Detect which cell encompasses the target text, then output its [x, y] center coordinate. 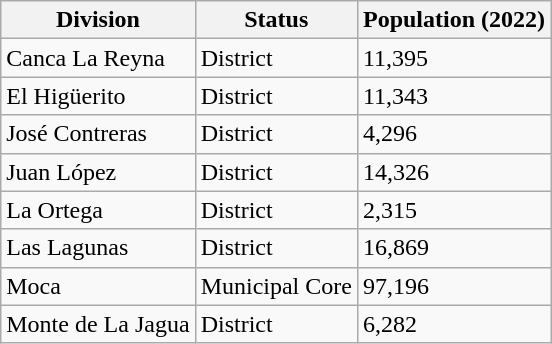
14,326 [454, 172]
Moca [98, 286]
Division [98, 20]
11,395 [454, 58]
El Higüerito [98, 96]
Las Lagunas [98, 248]
Status [276, 20]
2,315 [454, 210]
José Contreras [98, 134]
11,343 [454, 96]
Population (2022) [454, 20]
16,869 [454, 248]
La Ortega [98, 210]
Municipal Core [276, 286]
Juan López [98, 172]
6,282 [454, 324]
Monte de La Jagua [98, 324]
4,296 [454, 134]
Canca La Reyna [98, 58]
97,196 [454, 286]
